Capture the cell that displays the provided text and extract its [x, y] central coordinate. 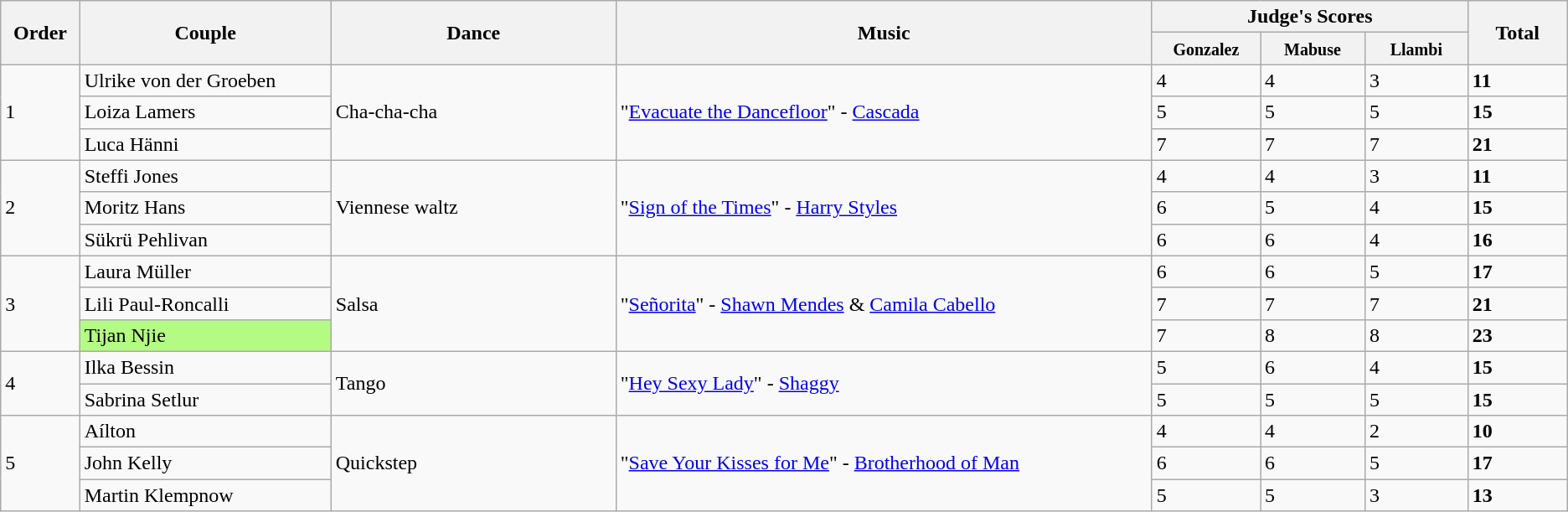
Order [40, 33]
Judge's Scores [1310, 17]
Martin Klempnow [205, 495]
Llambi [1416, 49]
Aílton [205, 432]
Laura Müller [205, 272]
16 [1518, 240]
Sabrina Setlur [205, 400]
Tango [473, 383]
Ilka Bessin [205, 367]
Dance [473, 33]
13 [1518, 495]
Ulrike von der Groeben [205, 80]
Total [1518, 33]
Cha-cha-cha [473, 112]
"Señorita" - Shawn Mendes & Camila Cabello [884, 303]
John Kelly [205, 463]
1 [40, 112]
"Sign of the Times" - Harry Styles [884, 208]
Mabuse [1313, 49]
Loiza Lamers [205, 112]
Quickstep [473, 463]
Couple [205, 33]
Viennese waltz [473, 208]
"Evacuate the Dancefloor" - Cascada [884, 112]
10 [1518, 432]
Gonzalez [1206, 49]
Tijan Njie [205, 335]
Music [884, 33]
Luca Hänni [205, 144]
Steffi Jones [205, 176]
Sükrü Pehlivan [205, 240]
Lili Paul-Roncalli [205, 303]
"Hey Sexy Lady" - Shaggy [884, 383]
Moritz Hans [205, 208]
Salsa [473, 303]
23 [1518, 335]
"Save Your Kisses for Me" - Brotherhood of Man [884, 463]
